Output the [x, y] coordinate of the center of the cell containing the given text.  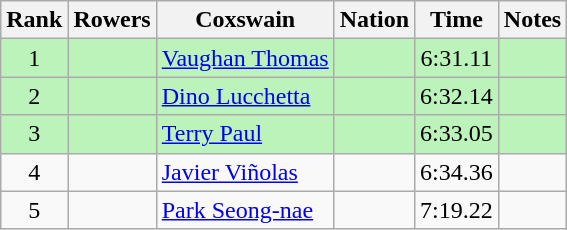
Dino Lucchetta [245, 96]
6:32.14 [457, 96]
Coxswain [245, 20]
1 [34, 58]
Rank [34, 20]
Time [457, 20]
7:19.22 [457, 210]
Rowers [112, 20]
2 [34, 96]
6:31.11 [457, 58]
6:33.05 [457, 134]
Javier Viñolas [245, 172]
5 [34, 210]
Vaughan Thomas [245, 58]
4 [34, 172]
Terry Paul [245, 134]
6:34.36 [457, 172]
Notes [532, 20]
3 [34, 134]
Nation [374, 20]
Park Seong-nae [245, 210]
